Determine the (X, Y) coordinate at the center of the cell enclosing the given text.  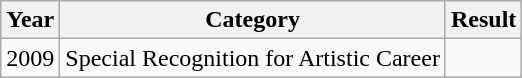
2009 (30, 58)
Special Recognition for Artistic Career (253, 58)
Result (483, 20)
Year (30, 20)
Category (253, 20)
